For the text-containing cell, return its midpoint in (x, y) coordinate format. 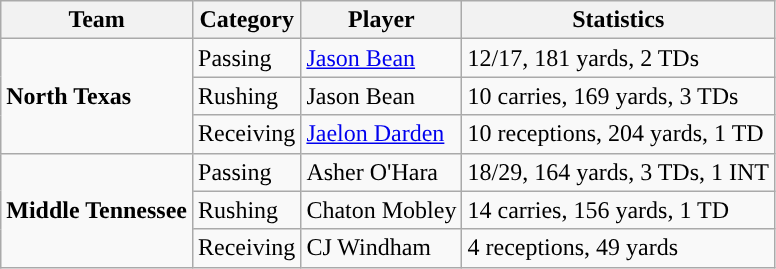
Category (247, 20)
Jaelon Darden (382, 134)
Asher O'Hara (382, 172)
Statistics (618, 20)
Team (97, 20)
CJ Windham (382, 248)
North Texas (97, 96)
12/17, 181 yards, 2 TDs (618, 58)
18/29, 164 yards, 3 TDs, 1 INT (618, 172)
10 carries, 169 yards, 3 TDs (618, 96)
4 receptions, 49 yards (618, 248)
14 carries, 156 yards, 1 TD (618, 210)
Middle Tennessee (97, 210)
Chaton Mobley (382, 210)
Player (382, 20)
10 receptions, 204 yards, 1 TD (618, 134)
